Pinpoint the cell where the given text exists, returning its [X, Y] midpoint coordinate. 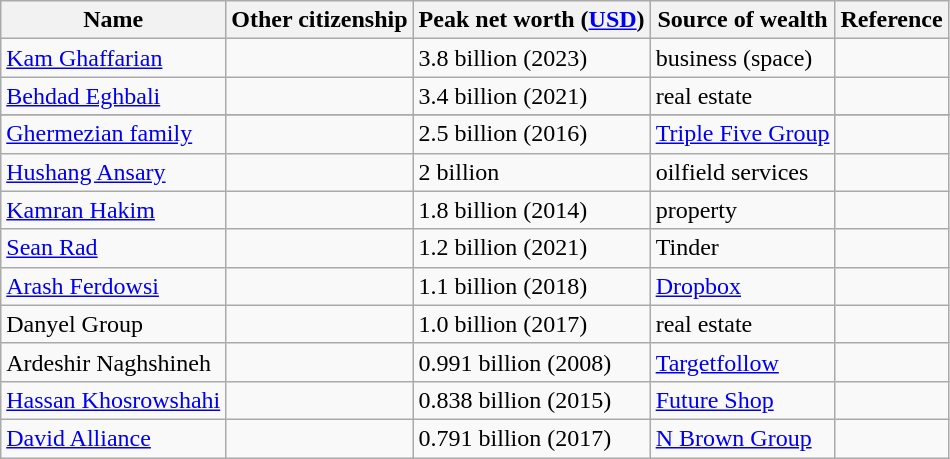
Kamran Hakim [114, 210]
Kam Ghaffarian [114, 58]
Hushang Ansary [114, 172]
Name [114, 20]
Danyel Group [114, 324]
1.1 billion (2018) [532, 286]
Ghermezian family [114, 134]
Targetfollow [742, 362]
property [742, 210]
Dropbox [742, 286]
Tinder [742, 248]
2.5 billion (2016) [532, 134]
Source of wealth [742, 20]
Other citizenship [320, 20]
David Alliance [114, 438]
1.0 billion (2017) [532, 324]
2 billion [532, 172]
Sean Rad [114, 248]
1.8 billion (2014) [532, 210]
Ardeshir Naghshineh [114, 362]
3.8 billion (2023) [532, 58]
Reference [892, 20]
1.2 billion (2021) [532, 248]
0.791 billion (2017) [532, 438]
Peak net worth (USD) [532, 20]
Arash Ferdowsi [114, 286]
3.4 billion (2021) [532, 96]
0.838 billion (2015) [532, 400]
oilfield services [742, 172]
0.991 billion (2008) [532, 362]
Future Shop [742, 400]
business (space) [742, 58]
Triple Five Group [742, 134]
Hassan Khosrowshahi [114, 400]
Behdad Eghbali [114, 96]
N Brown Group [742, 438]
